Determine the (x, y) coordinate at the center of the cell enclosing the given text.  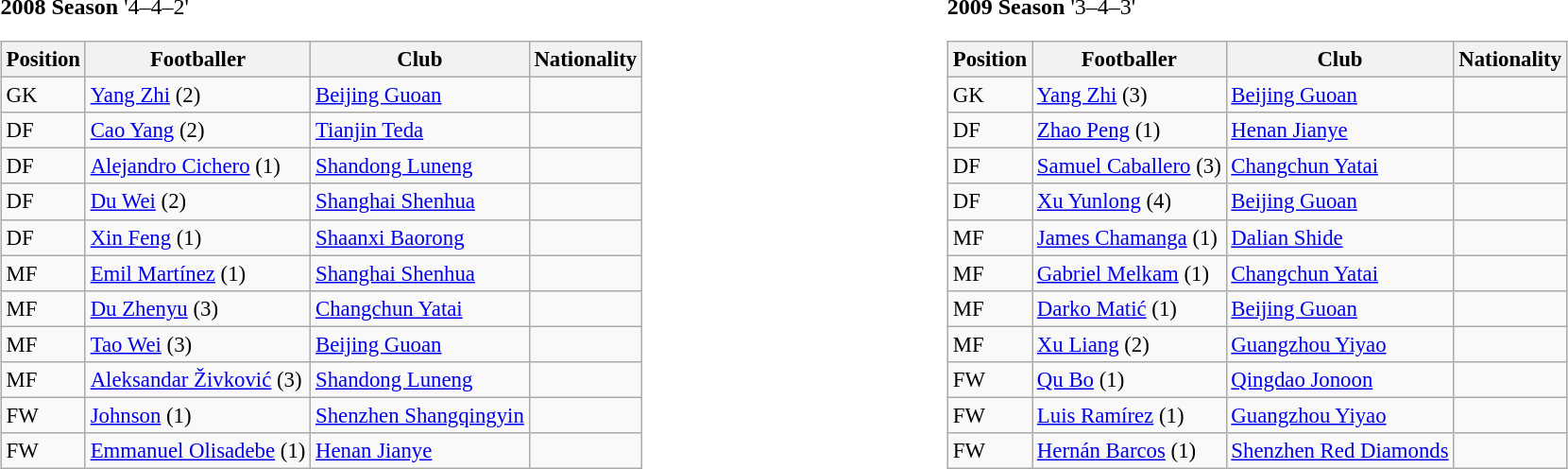
Xu Liang (2) (1130, 344)
Yang Zhi (3) (1130, 96)
Johnson (1) (197, 415)
Zhao Peng (1) (1130, 130)
Emmanuel Olisadebe (1) (197, 451)
Alejandro Cichero (1) (197, 166)
Tao Wei (3) (197, 344)
Hernán Barcos (1) (1130, 451)
Qingdao Jonoon (1339, 379)
Xu Yunlong (4) (1130, 201)
Dalian Shide (1339, 237)
Shenzhen Red Diamonds (1339, 451)
Yang Zhi (2) (197, 96)
Gabriel Melkam (1) (1130, 273)
Darko Matić (1) (1130, 308)
Tianjin Teda (419, 130)
Shaanxi Baorong (419, 237)
Aleksandar Živković (3) (197, 379)
Du Zhenyu (3) (197, 308)
Luis Ramírez (1) (1130, 415)
Emil Martínez (1) (197, 273)
Samuel Caballero (3) (1130, 166)
James Chamanga (1) (1130, 237)
Shenzhen Shangqingyin (419, 415)
Xin Feng (1) (197, 237)
Qu Bo (1) (1130, 379)
Du Wei (2) (197, 201)
Cao Yang (2) (197, 130)
